Provide the (X, Y) coordinate of the cell's center where the given text is located.  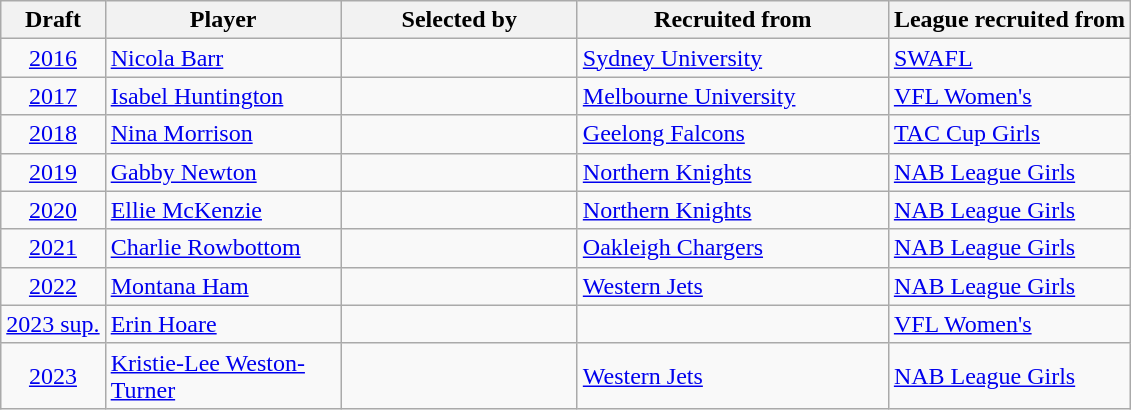
2021 (53, 248)
2017 (53, 96)
Kristie-Lee Weston-Turner (223, 376)
Charlie Rowbottom (223, 248)
2016 (53, 58)
2022 (53, 286)
2023 (53, 376)
Erin Hoare (223, 324)
Melbourne University (732, 96)
Geelong Falcons (732, 134)
2019 (53, 172)
Recruited from (732, 20)
TAC Cup Girls (1009, 134)
Selected by (459, 20)
Montana Ham (223, 286)
League recruited from (1009, 20)
2020 (53, 210)
Nina Morrison (223, 134)
Nicola Barr (223, 58)
Ellie McKenzie (223, 210)
SWAFL (1009, 58)
Sydney University (732, 58)
2023 sup. (53, 324)
Oakleigh Chargers (732, 248)
Player (223, 20)
Draft (53, 20)
2018 (53, 134)
Gabby Newton (223, 172)
Isabel Huntington (223, 96)
